Output the [X, Y] coordinate of the center of the cell containing the given text.  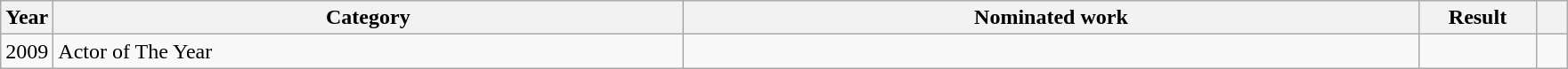
2009 [27, 51]
Year [27, 18]
Actor of The Year [369, 51]
Nominated work [1051, 18]
Result [1478, 18]
Category [369, 18]
